Return the [X, Y] coordinate for the center point of the cell that contains the specified text.  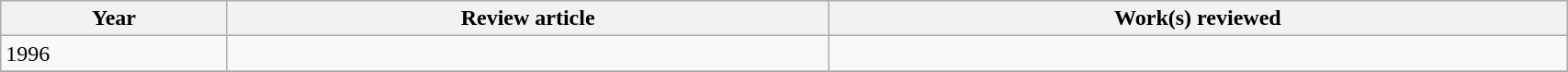
1996 [114, 54]
Review article [527, 18]
Work(s) reviewed [1198, 18]
Year [114, 18]
